Capture the cell that displays the provided text and extract its [X, Y] central coordinate. 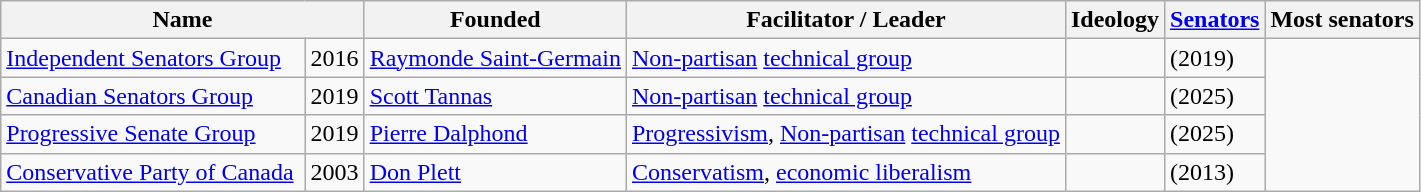
Name [182, 20]
Conservatism, economic liberalism [846, 172]
Most senators [1342, 20]
Canadian Senators Group [153, 96]
Ideology [1114, 20]
Raymonde Saint-Germain [495, 58]
Founded [495, 20]
2003 [334, 172]
Independent Senators Group [153, 58]
Progressivism, Non-partisan technical group [846, 134]
2016 [334, 58]
Don Plett [495, 172]
(2013) [1215, 172]
Conservative Party of Canada [153, 172]
Progressive Senate Group [153, 134]
Senators [1215, 20]
(2019) [1215, 58]
Facilitator / Leader [846, 20]
Pierre Dalphond [495, 134]
Scott Tannas [495, 96]
